Identify which cell holds the provided text, then report its [x, y] central coordinate. 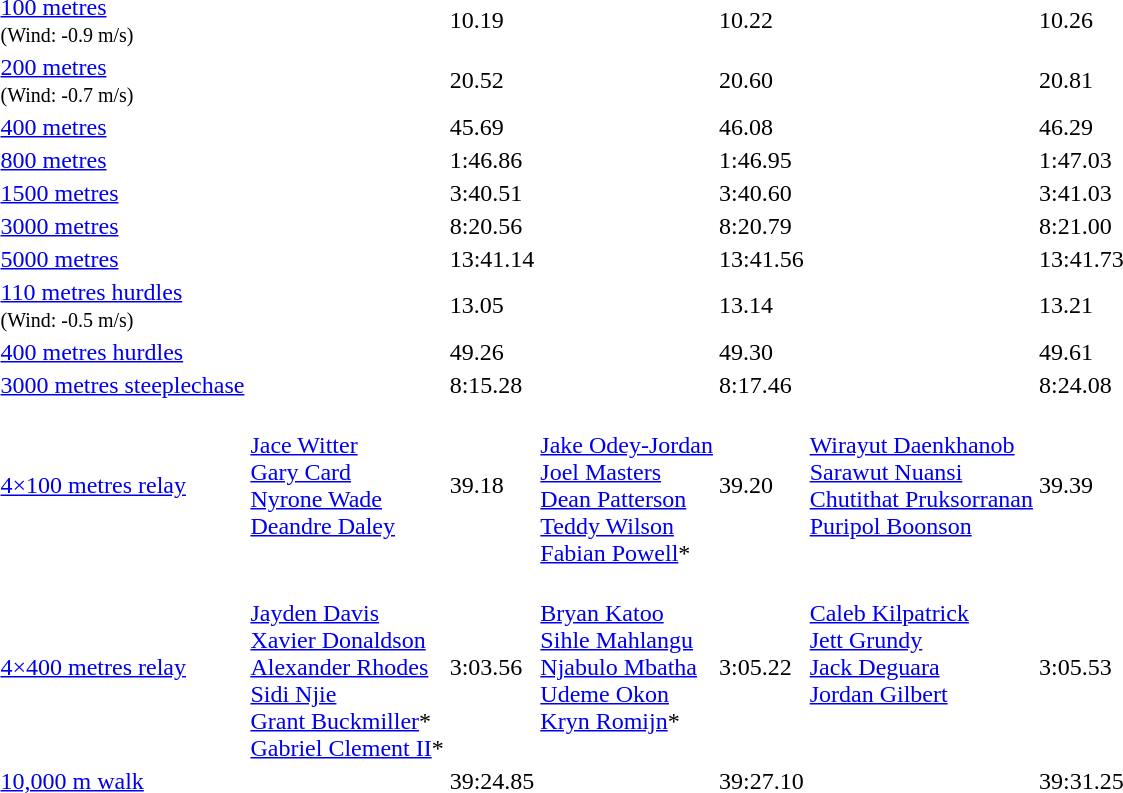
3:40.51 [492, 193]
Caleb KilpatrickJett GrundyJack DeguaraJordan Gilbert [921, 667]
39.20 [761, 486]
20.52 [492, 80]
Jayden DavisXavier DonaldsonAlexander RhodesSidi NjieGrant Buckmiller*Gabriel Clement II* [347, 667]
20.60 [761, 80]
Jace WitterGary CardNyrone WadeDeandre Daley [347, 486]
3:40.60 [761, 193]
8:15.28 [492, 385]
Wirayut DaenkhanobSarawut NuansiChutithat PruksorrananPuripol Boonson [921, 486]
45.69 [492, 127]
13.05 [492, 306]
8:20.56 [492, 226]
8:17.46 [761, 385]
3:03.56 [492, 667]
8:20.79 [761, 226]
46.08 [761, 127]
49.30 [761, 352]
13:41.56 [761, 259]
3:05.22 [761, 667]
Bryan KatooSihle MahlanguNjabulo MbathaUdeme OkonKryn Romijn* [627, 667]
Jake Odey-JordanJoel MastersDean PattersonTeddy WilsonFabian Powell* [627, 486]
13.14 [761, 306]
1:46.86 [492, 160]
39.18 [492, 486]
13:41.14 [492, 259]
1:46.95 [761, 160]
49.26 [492, 352]
